Scan for the cell matching the given text and deliver its [X, Y] coordinate at center. 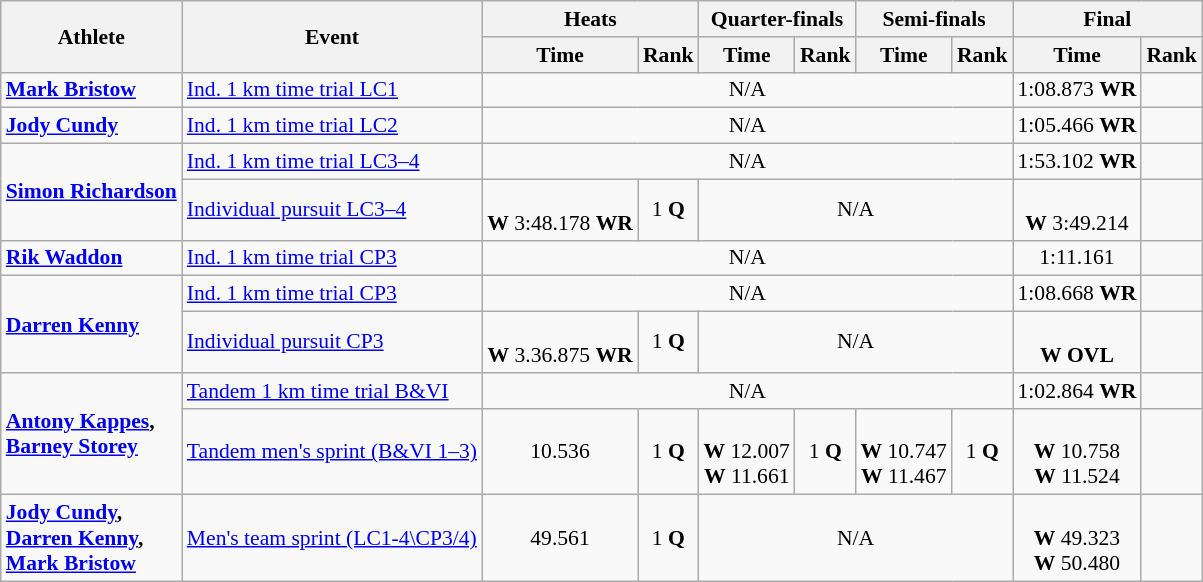
10.536 [560, 452]
Ind. 1 km time trial LC2 [332, 126]
1:53.102 WR [1076, 162]
Simon Richardson [92, 192]
W 3:48.178 WR [560, 210]
Men's team sprint (LC1-4\CP3/4) [332, 538]
W OVL [1076, 342]
Tandem men's sprint (B&VI 1–3) [332, 452]
Individual pursuit LC3–4 [332, 210]
1:05.466 WR [1076, 126]
Jody Cundy [92, 126]
1:02.864 WR [1076, 391]
Jody Cundy,Darren Kenny,Mark Bristow [92, 538]
1:08.668 WR [1076, 294]
Antony Kappes,Barney Storey [92, 434]
Event [332, 36]
Darren Kenny [92, 324]
Individual pursuit CP3 [332, 342]
Quarter-finals [776, 19]
W 3:49.214 [1076, 210]
W 10.747 W 11.467 [903, 452]
Rik Waddon [92, 258]
Ind. 1 km time trial LC1 [332, 90]
W 12.007 W 11.661 [746, 452]
Tandem 1 km time trial B&VI [332, 391]
W 3.36.875 WR [560, 342]
1:08.873 WR [1076, 90]
W 49.323 W 50.480 [1076, 538]
W 10.758 W 11.524 [1076, 452]
Heats [590, 19]
Athlete [92, 36]
Ind. 1 km time trial LC3–4 [332, 162]
Semi-finals [934, 19]
Final [1106, 19]
Mark Bristow [92, 90]
1:11.161 [1076, 258]
49.561 [560, 538]
